Pinpoint the cell where the given text exists, returning its (x, y) midpoint coordinate. 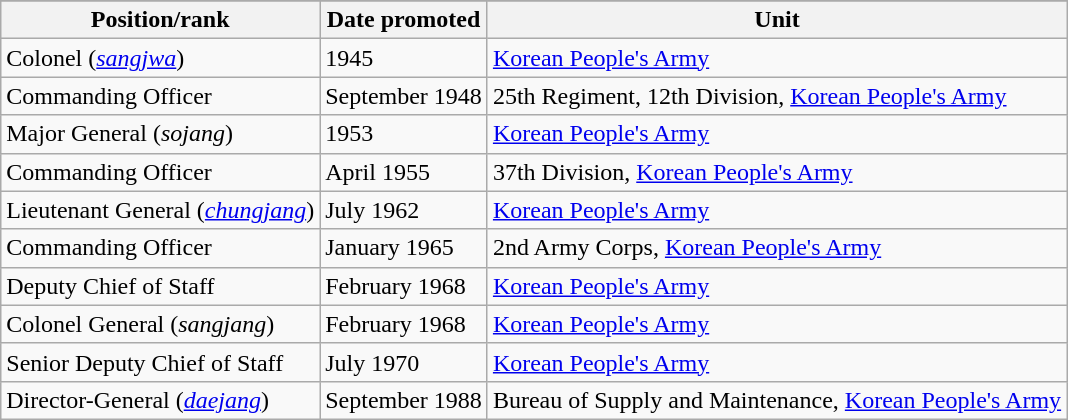
July 1962 (404, 210)
July 1970 (404, 362)
Deputy Chief of Staff (160, 286)
2nd Army Corps, Korean People's Army (776, 248)
Colonel General (sangjang) (160, 324)
1945 (404, 58)
September 1988 (404, 400)
Director-General (daejang) (160, 400)
September 1948 (404, 96)
1953 (404, 134)
Date promoted (404, 20)
Bureau of Supply and Maintenance, Korean People's Army (776, 400)
Position/rank (160, 20)
April 1955 (404, 172)
Major General (sojang) (160, 134)
Lieutenant General (chungjang) (160, 210)
Senior Deputy Chief of Staff (160, 362)
January 1965 (404, 248)
37th Division, Korean People's Army (776, 172)
Unit (776, 20)
25th Regiment, 12th Division, Korean People's Army (776, 96)
Colonel (sangjwa) (160, 58)
